Scan for the cell matching the given text and deliver its (x, y) coordinate at center. 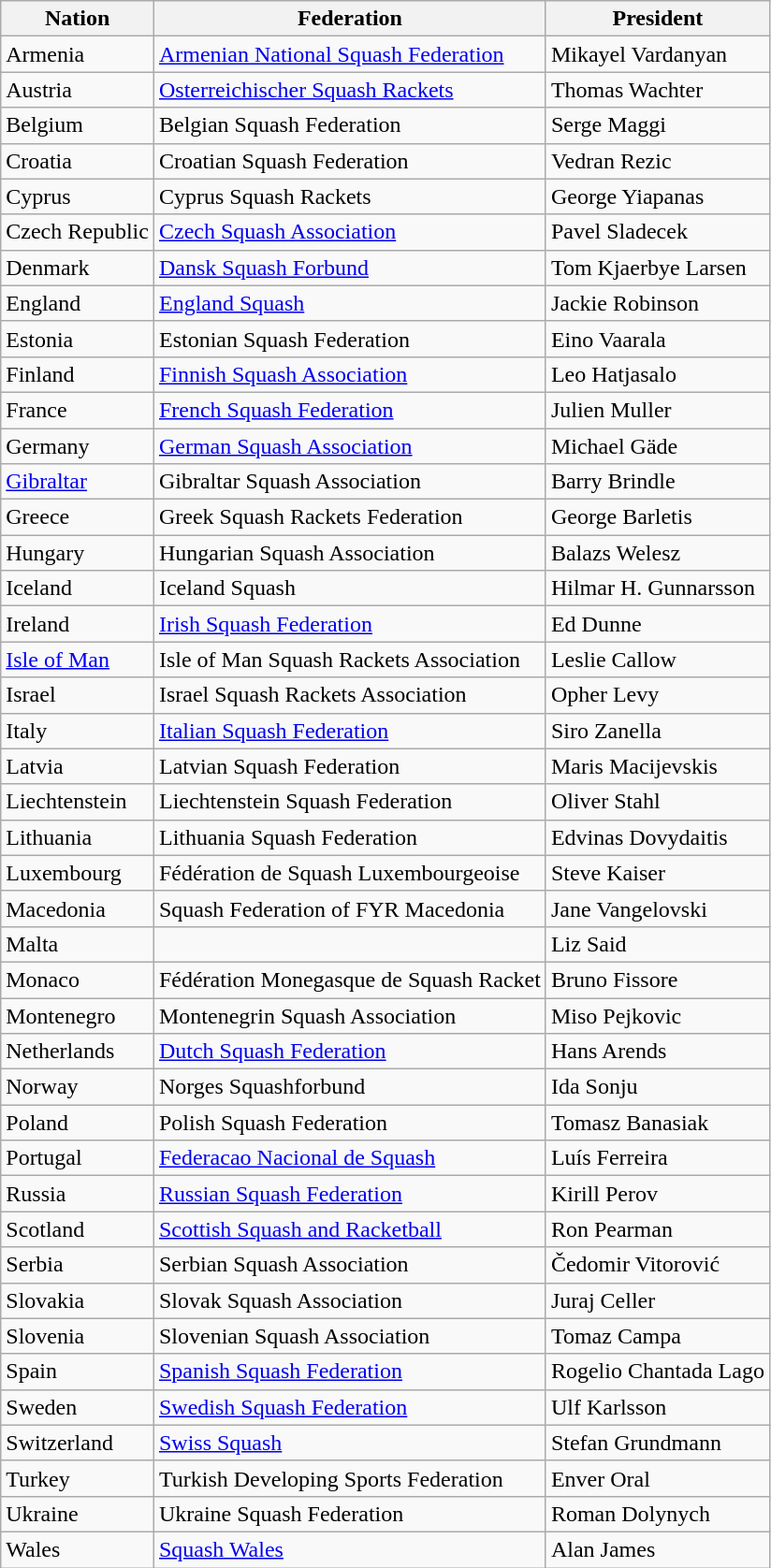
Austria (78, 90)
Armenia (78, 54)
Roman Dolynych (657, 1514)
Isle of Man Squash Rackets Association (350, 660)
Liz Said (657, 944)
Jackie Robinson (657, 303)
Lithuania (78, 837)
Greece (78, 517)
Ulf Karlsson (657, 1407)
Switzerland (78, 1443)
German Squash Association (350, 446)
Montenegro (78, 1015)
Montenegrin Squash Association (350, 1015)
Federation (350, 19)
Squash Wales (350, 1549)
Isle of Man (78, 660)
Macedonia (78, 908)
Monaco (78, 980)
Belgium (78, 125)
Latvian Squash Federation (350, 766)
Bruno Fissore (657, 980)
Liechtenstein Squash Federation (350, 802)
Croatia (78, 161)
Swedish Squash Federation (350, 1407)
Estonian Squash Federation (350, 339)
Alan James (657, 1549)
Ukraine (78, 1514)
Kirill Perov (657, 1194)
Poland (78, 1123)
Belgian Squash Federation (350, 125)
Čedomir Vitorović (657, 1265)
Italian Squash Federation (350, 731)
Russian Squash Federation (350, 1194)
French Squash Federation (350, 410)
Federacao Nacional de Squash (350, 1158)
Israel Squash Rackets Association (350, 695)
Italy (78, 731)
Russia (78, 1194)
Squash Federation of FYR Macedonia (350, 908)
Juraj Celler (657, 1300)
Lithuania Squash Federation (350, 837)
Steve Kaiser (657, 873)
Ed Dunne (657, 624)
Maris Macijevskis (657, 766)
Slovenian Squash Association (350, 1336)
Julien Muller (657, 410)
Swiss Squash (350, 1443)
Gibraltar (78, 482)
Balazs Welesz (657, 553)
France (78, 410)
England Squash (350, 303)
Mikayel Vardanyan (657, 54)
George Yiapanas (657, 196)
Czech Squash Association (350, 232)
Netherlands (78, 1052)
Barry Brindle (657, 482)
Finland (78, 374)
Spain (78, 1372)
Estonia (78, 339)
Serbia (78, 1265)
Greek Squash Rackets Federation (350, 517)
President (657, 19)
Michael Gäde (657, 446)
Ukraine Squash Federation (350, 1514)
Germany (78, 446)
Serge Maggi (657, 125)
Spanish Squash Federation (350, 1372)
Norges Squashforbund (350, 1087)
Hungary (78, 553)
Thomas Wachter (657, 90)
George Barletis (657, 517)
Iceland (78, 588)
Israel (78, 695)
Luxembourg (78, 873)
Leslie Callow (657, 660)
Portugal (78, 1158)
Hans Arends (657, 1052)
Tom Kjaerbye Larsen (657, 268)
Slovakia (78, 1300)
England (78, 303)
Liechtenstein (78, 802)
Irish Squash Federation (350, 624)
Sweden (78, 1407)
Siro Zanella (657, 731)
Wales (78, 1549)
Pavel Sladecek (657, 232)
Miso Pejkovic (657, 1015)
Oliver Stahl (657, 802)
Dansk Squash Forbund (350, 268)
Nation (78, 19)
Ron Pearman (657, 1229)
Fédération Monegasque de Squash Racket (350, 980)
Ireland (78, 624)
Serbian Squash Association (350, 1265)
Dutch Squash Federation (350, 1052)
Jane Vangelovski (657, 908)
Scotland (78, 1229)
Enver Oral (657, 1478)
Polish Squash Federation (350, 1123)
Edvinas Dovydaitis (657, 837)
Gibraltar Squash Association (350, 482)
Turkey (78, 1478)
Norway (78, 1087)
Tomasz Banasiak (657, 1123)
Cyprus Squash Rackets (350, 196)
Armenian National Squash Federation (350, 54)
Iceland Squash (350, 588)
Eino Vaarala (657, 339)
Ida Sonju (657, 1087)
Stefan Grundmann (657, 1443)
Hungarian Squash Association (350, 553)
Latvia (78, 766)
Finnish Squash Association (350, 374)
Luís Ferreira (657, 1158)
Croatian Squash Federation (350, 161)
Opher Levy (657, 695)
Leo Hatjasalo (657, 374)
Denmark (78, 268)
Hilmar H. Gunnarsson (657, 588)
Slovak Squash Association (350, 1300)
Scottish Squash and Racketball (350, 1229)
Slovenia (78, 1336)
Turkish Developing Sports Federation (350, 1478)
Czech Republic (78, 232)
Fédération de Squash Luxembourgeoise (350, 873)
Osterreichischer Squash Rackets (350, 90)
Rogelio Chantada Lago (657, 1372)
Cyprus (78, 196)
Malta (78, 944)
Tomaz Campa (657, 1336)
Vedran Rezic (657, 161)
